For the text-containing cell, return its midpoint in (x, y) coordinate format. 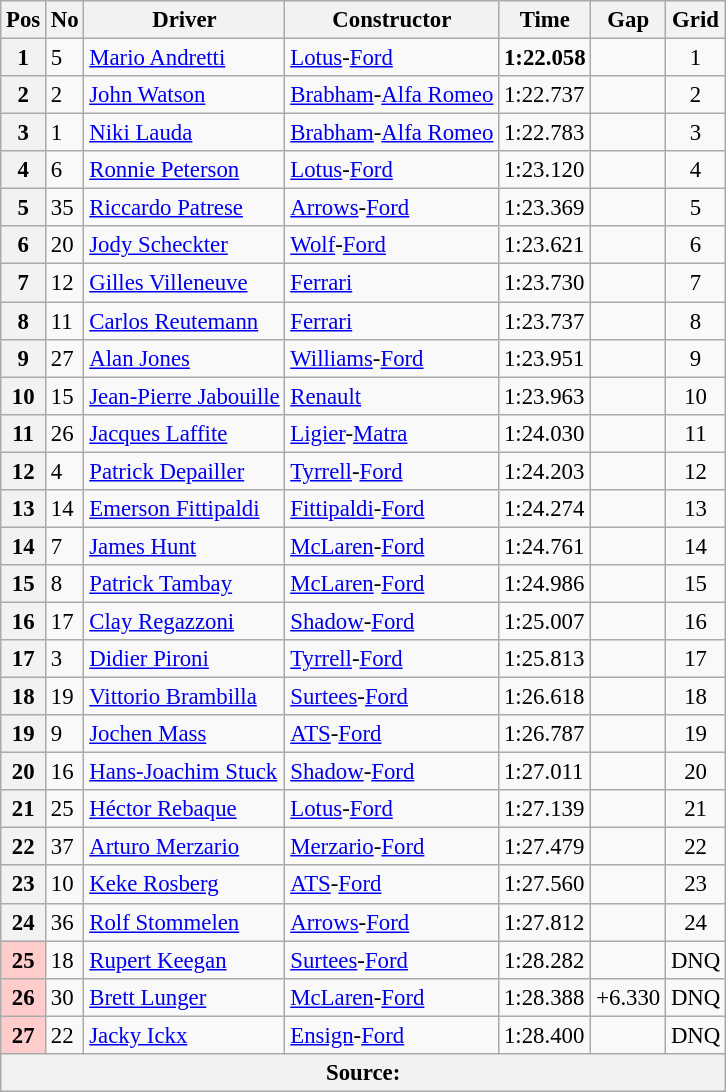
1:22.737 (545, 95)
Gilles Villeneuve (184, 283)
Niki Lauda (184, 133)
Rupert Keegan (184, 960)
1:23.730 (545, 283)
37 (65, 847)
1:23.951 (545, 358)
Jochen Mass (184, 734)
Hans-Joachim Stuck (184, 772)
1:24.203 (545, 471)
Fittipaldi-Ford (392, 509)
Brett Lunger (184, 997)
30 (65, 997)
Renault (392, 396)
Constructor (392, 20)
1:26.618 (545, 697)
Patrick Depailler (184, 471)
Jody Scheckter (184, 245)
1:28.282 (545, 960)
1:24.986 (545, 584)
Alan Jones (184, 358)
Arturo Merzario (184, 847)
1:27.560 (545, 885)
John Watson (184, 95)
Carlos Reutemann (184, 321)
36 (65, 922)
1:22.783 (545, 133)
1:25.007 (545, 621)
1:23.621 (545, 245)
Source: (364, 1073)
Jean-Pierre Jabouille (184, 396)
Williams-Ford (392, 358)
Merzario-Ford (392, 847)
Gap (628, 20)
1:24.030 (545, 433)
Ronnie Peterson (184, 170)
1:23.120 (545, 170)
Ligier-Matra (392, 433)
Emerson Fittipaldi (184, 509)
1:27.011 (545, 772)
Riccardo Patrese (184, 208)
1:25.813 (545, 659)
1:22.058 (545, 58)
Mario Andretti (184, 58)
1:23.963 (545, 396)
1:28.388 (545, 997)
35 (65, 208)
1:26.787 (545, 734)
1:24.274 (545, 509)
1:23.737 (545, 321)
Jacques Laffite (184, 433)
Time (545, 20)
Driver (184, 20)
Vittorio Brambilla (184, 697)
Rolf Stommelen (184, 922)
Wolf-Ford (392, 245)
Grid (696, 20)
1:23.369 (545, 208)
No (65, 20)
Clay Regazzoni (184, 621)
1:27.479 (545, 847)
Didier Pironi (184, 659)
1:27.139 (545, 809)
1:27.812 (545, 922)
Pos (24, 20)
Patrick Tambay (184, 584)
1:24.761 (545, 546)
Ensign-Ford (392, 1035)
1:28.400 (545, 1035)
James Hunt (184, 546)
Keke Rosberg (184, 885)
Jacky Ickx (184, 1035)
+6.330 (628, 997)
Héctor Rebaque (184, 809)
